Scan for the cell matching the given text and deliver its [x, y] coordinate at center. 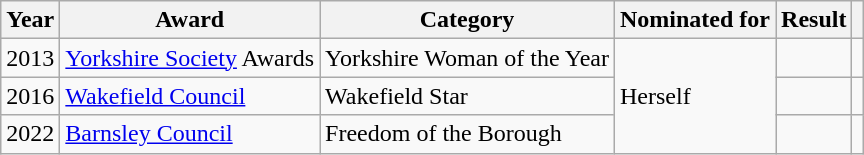
2022 [30, 134]
Nominated for [694, 20]
Wakefield Star [468, 96]
2013 [30, 58]
Barnsley Council [190, 134]
Category [468, 20]
Yorkshire Society Awards [190, 58]
Year [30, 20]
Result [814, 20]
2016 [30, 96]
Wakefield Council [190, 96]
Yorkshire Woman of the Year [468, 58]
Award [190, 20]
Herself [694, 96]
Freedom of the Borough [468, 134]
